From the cell containing the given text, extract its center point as (X, Y) coordinate. 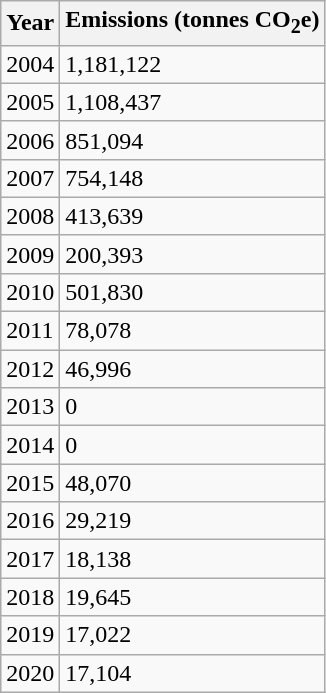
2009 (30, 254)
2017 (30, 559)
1,108,437 (192, 102)
2008 (30, 216)
200,393 (192, 254)
18,138 (192, 559)
2020 (30, 673)
851,094 (192, 140)
2014 (30, 445)
2007 (30, 178)
501,830 (192, 292)
2005 (30, 102)
Emissions (tonnes CO2e) (192, 23)
2015 (30, 483)
17,104 (192, 673)
413,639 (192, 216)
2011 (30, 331)
2004 (30, 64)
2019 (30, 635)
2010 (30, 292)
754,148 (192, 178)
78,078 (192, 331)
48,070 (192, 483)
19,645 (192, 597)
2016 (30, 521)
2013 (30, 407)
1,181,122 (192, 64)
2006 (30, 140)
2012 (30, 369)
46,996 (192, 369)
2018 (30, 597)
Year (30, 23)
29,219 (192, 521)
17,022 (192, 635)
